Detect which cell encompasses the target text, then output its [X, Y] center coordinate. 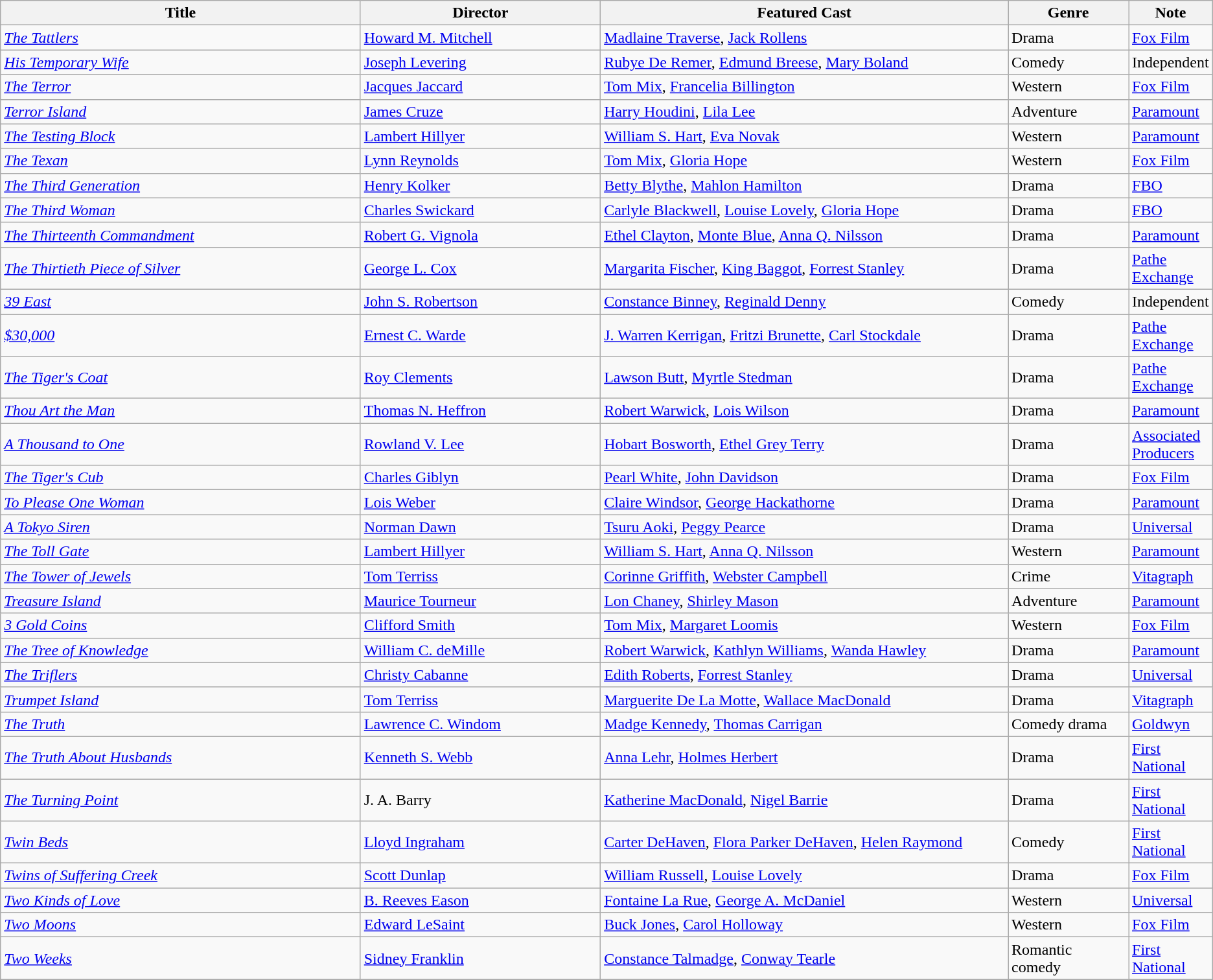
Roy Clements [480, 377]
Howard M. Mitchell [480, 38]
Sidney Franklin [480, 958]
Constance Talmadge, Conway Tearle [805, 958]
The Terror [180, 87]
Comedy drama [1069, 724]
Joseph Levering [480, 62]
Trumpet Island [180, 699]
The Truth About Husbands [180, 757]
William Russell, Louise Lovely [805, 876]
Two Kinds of Love [180, 900]
A Tokyo Siren [180, 527]
Tom Mix, Margaret Loomis [805, 625]
Lloyd Ingraham [480, 843]
To Please One Woman [180, 502]
Tom Mix, Gloria Hope [805, 161]
The Tiger's Coat [180, 377]
Claire Windsor, George Hackathorne [805, 502]
Two Moons [180, 925]
Hobart Bosworth, Ethel Grey Terry [805, 445]
J. A. Barry [480, 800]
Madge Kennedy, Thomas Carrigan [805, 724]
Thou Art the Man [180, 411]
Tom Mix, Francelia Billington [805, 87]
The Toll Gate [180, 552]
William S. Hart, Anna Q. Nilsson [805, 552]
The Turning Point [180, 800]
Charles Giblyn [480, 478]
The Texan [180, 161]
Corinne Griffith, Webster Campbell [805, 576]
Two Weeks [180, 958]
William S. Hart, Eva Novak [805, 136]
Charles Swickard [480, 210]
Christy Cabanne [480, 675]
The Third Generation [180, 185]
3 Gold Coins [180, 625]
Ernest C. Warde [480, 334]
Rubye De Remer, Edmund Breese, Mary Boland [805, 62]
Betty Blythe, Mahlon Hamilton [805, 185]
Goldwyn [1171, 724]
Buck Jones, Carol Holloway [805, 925]
Thomas N. Heffron [480, 411]
Edward LeSaint [480, 925]
$30,000 [180, 334]
Romantic comedy [1069, 958]
Ethel Clayton, Monte Blue, Anna Q. Nilsson [805, 235]
Lawson Butt, Myrtle Stedman [805, 377]
The Tattlers [180, 38]
Margarita Fischer, King Baggot, Forrest Stanley [805, 268]
Henry Kolker [480, 185]
The Third Woman [180, 210]
James Cruze [480, 111]
Note [1171, 13]
Lois Weber [480, 502]
The Tower of Jewels [180, 576]
Carter DeHaven, Flora Parker DeHaven, Helen Raymond [805, 843]
The Thirtieth Piece of Silver [180, 268]
The Tiger's Cub [180, 478]
B. Reeves Eason [480, 900]
Treasure Island [180, 601]
George L. Cox [480, 268]
Robert Warwick, Lois Wilson [805, 411]
Fontaine La Rue, George A. McDaniel [805, 900]
William C. deMille [480, 650]
Constance Binney, Reginald Denny [805, 301]
John S. Robertson [480, 301]
His Temporary Wife [180, 62]
Edith Roberts, Forrest Stanley [805, 675]
Lynn Reynolds [480, 161]
Rowland V. Lee [480, 445]
Robert Warwick, Kathlyn Williams, Wanda Hawley [805, 650]
Carlyle Blackwell, Louise Lovely, Gloria Hope [805, 210]
Robert G. Vignola [480, 235]
Associated Producers [1171, 445]
The Testing Block [180, 136]
The Tree of Knowledge [180, 650]
The Triflers [180, 675]
Terror Island [180, 111]
Crime [1069, 576]
J. Warren Kerrigan, Fritzi Brunette, Carl Stockdale [805, 334]
A Thousand to One [180, 445]
Lawrence C. Windom [480, 724]
The Thirteenth Commandment [180, 235]
Norman Dawn [480, 527]
Anna Lehr, Holmes Herbert [805, 757]
Katherine MacDonald, Nigel Barrie [805, 800]
Pearl White, John Davidson [805, 478]
Scott Dunlap [480, 876]
Twins of Suffering Creek [180, 876]
Twin Beds [180, 843]
Title [180, 13]
Lon Chaney, Shirley Mason [805, 601]
Clifford Smith [480, 625]
Director [480, 13]
Kenneth S. Webb [480, 757]
Jacques Jaccard [480, 87]
Marguerite De La Motte, Wallace MacDonald [805, 699]
Featured Cast [805, 13]
Tsuru Aoki, Peggy Pearce [805, 527]
Harry Houdini, Lila Lee [805, 111]
The Truth [180, 724]
39 East [180, 301]
Madlaine Traverse, Jack Rollens [805, 38]
Maurice Tourneur [480, 601]
Genre [1069, 13]
